For the text-containing cell, return its midpoint in (x, y) coordinate format. 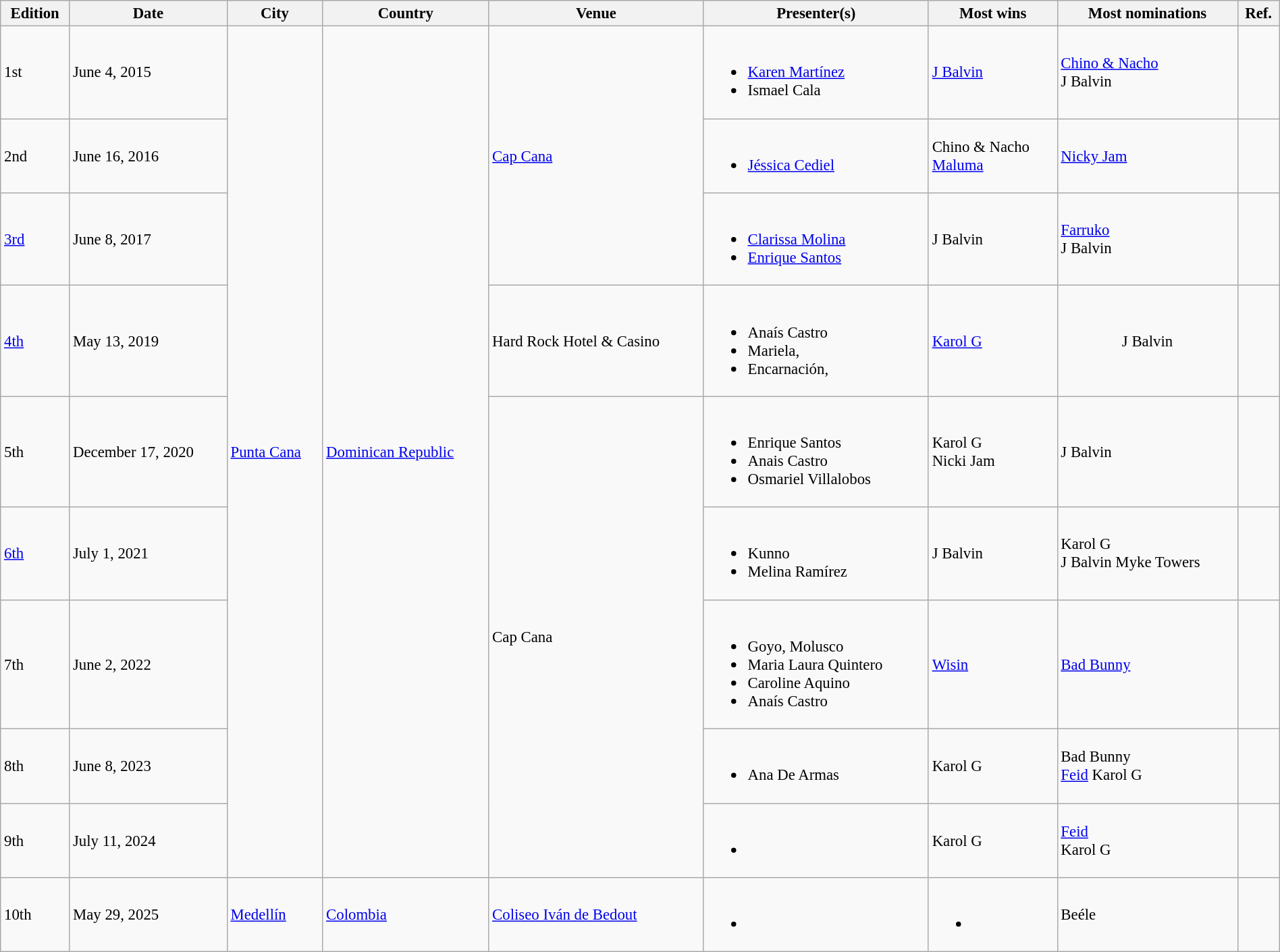
Most nominations (1148, 14)
December 17, 2020 (149, 452)
Beéle (1148, 915)
1st (35, 73)
Chino & Nacho J Balvin (1148, 73)
Farruko J Balvin (1148, 239)
Bad Bunny Feid Karol G (1148, 766)
Most wins (992, 14)
9th (35, 841)
10th (35, 915)
June 4, 2015 (149, 73)
Country (406, 14)
July 1, 2021 (149, 554)
Venue (596, 14)
Dominican Republic (406, 452)
Date (149, 14)
Medellín (275, 915)
June 16, 2016 (149, 156)
June 8, 2023 (149, 766)
KunnoMelina Ramírez (816, 554)
Nicky Jam (1148, 156)
May 13, 2019 (149, 341)
Presenter(s) (816, 14)
Karen MartínezIsmael Cala (816, 73)
Hard Rock Hotel & Casino (596, 341)
Punta Cana (275, 452)
Jéssica Cediel (816, 156)
Wisin (992, 664)
Karol G Nicki Jam (992, 452)
July 11, 2024 (149, 841)
Bad Bunny (1148, 664)
Enrique SantosAnais CastroOsmariel Villalobos (816, 452)
Feid Karol G (1148, 841)
Karol G J Balvin Myke Towers (1148, 554)
Anaís CastroMariela,Encarnación, (816, 341)
6th (35, 554)
Ref. (1258, 14)
5th (35, 452)
Edition (35, 14)
June 8, 2017 (149, 239)
2nd (35, 156)
Clarissa MolinaEnrique Santos (816, 239)
City (275, 14)
8th (35, 766)
June 2, 2022 (149, 664)
Goyo, MoluscoMaria Laura QuinteroCaroline AquinoAnaís Castro (816, 664)
3rd (35, 239)
Chino & Nacho Maluma (992, 156)
Coliseo Iván de Bedout (596, 915)
May 29, 2025 (149, 915)
4th (35, 341)
7th (35, 664)
Colombia (406, 915)
Ana De Armas (816, 766)
